Identify which cell holds the provided text, then report its [x, y] central coordinate. 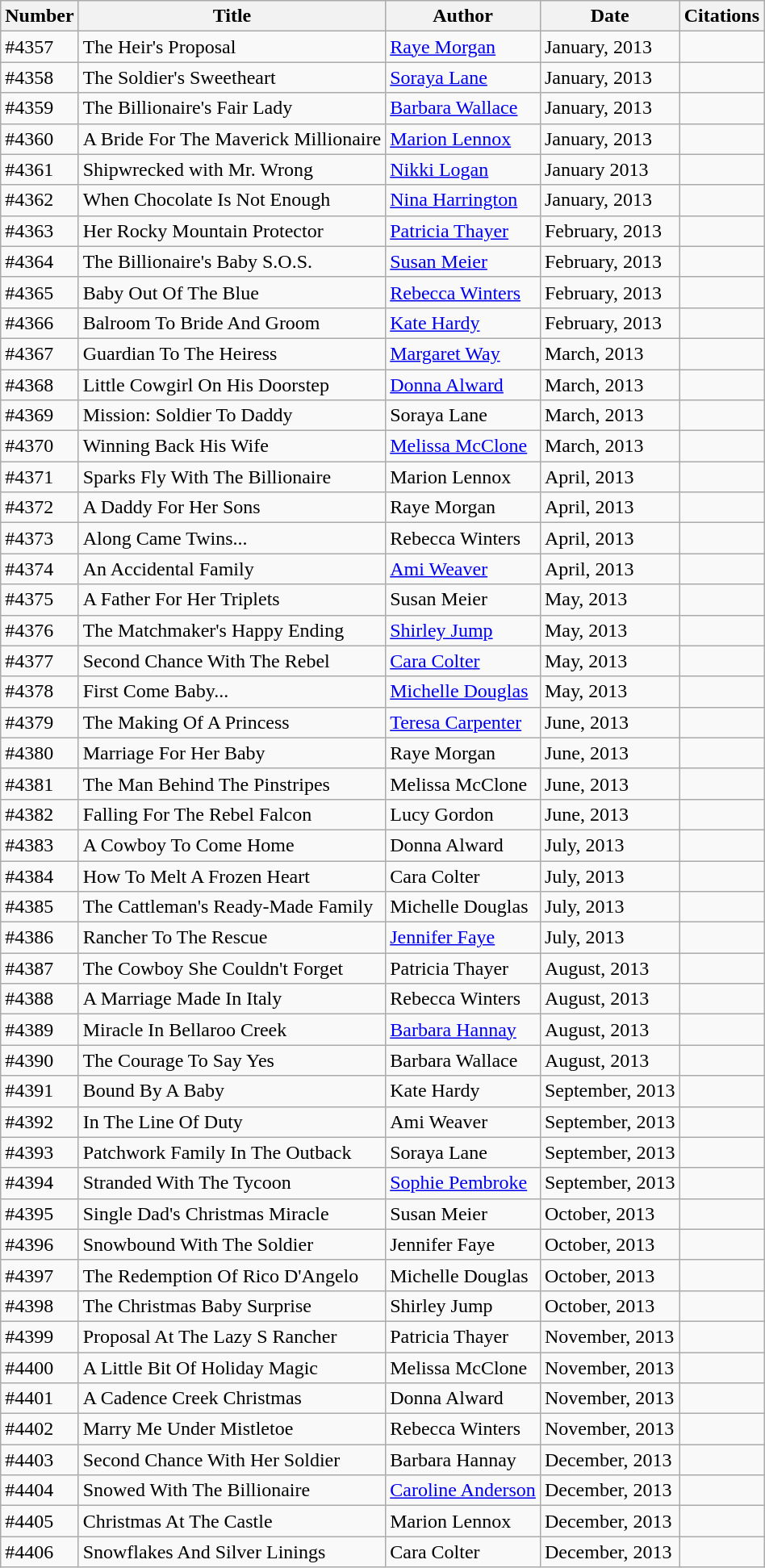
A Cowboy To Come Home [232, 845]
Falling For The Rebel Falcon [232, 814]
#4395 [40, 1214]
Nikki Logan [463, 169]
Teresa Carpenter [463, 722]
Sparks Fly With The Billionaire [232, 477]
The Billionaire's Fair Lady [232, 108]
#4396 [40, 1244]
#4398 [40, 1306]
#4378 [40, 692]
Second Chance With The Rebel [232, 661]
Patchwork Family In The Outback [232, 1152]
Stranded With The Tycoon [232, 1183]
How To Melt A Frozen Heart [232, 876]
Lucy Gordon [463, 814]
Snowed With The Billionaire [232, 1491]
#4387 [40, 968]
Balroom To Bride And Groom [232, 323]
#4366 [40, 323]
#4381 [40, 784]
#4399 [40, 1336]
Her Rocky Mountain Protector [232, 231]
The Cowboy She Couldn't Forget [232, 968]
Proposal At The Lazy S Rancher [232, 1336]
#4375 [40, 600]
Shipwrecked with Mr. Wrong [232, 169]
The Billionaire's Baby S.O.S. [232, 261]
#4383 [40, 845]
Bound By A Baby [232, 1091]
An Accidental Family [232, 569]
#4359 [40, 108]
Winning Back His Wife [232, 446]
Caroline Anderson [463, 1491]
#4364 [40, 261]
#4401 [40, 1399]
#4365 [40, 292]
Guardian To The Heiress [232, 353]
Miracle In Bellaroo Creek [232, 1030]
January 2013 [610, 169]
#4380 [40, 753]
Snowbound With The Soldier [232, 1244]
Sophie Pembroke [463, 1183]
#4362 [40, 200]
#4389 [40, 1030]
First Come Baby... [232, 692]
#4368 [40, 385]
#4384 [40, 876]
#4392 [40, 1122]
A Cadence Creek Christmas [232, 1399]
#4400 [40, 1368]
#4394 [40, 1183]
Single Dad's Christmas Miracle [232, 1214]
Little Cowgirl On His Doorstep [232, 385]
Citations [721, 16]
#4386 [40, 938]
A Little Bit Of Holiday Magic [232, 1368]
#4369 [40, 416]
#4397 [40, 1275]
The Cattleman's Ready-Made Family [232, 907]
#4393 [40, 1152]
#4372 [40, 508]
When Chocolate Is Not Enough [232, 200]
#4402 [40, 1429]
Snowflakes And Silver Linings [232, 1552]
#4360 [40, 139]
Rancher To The Rescue [232, 938]
#4388 [40, 999]
#4406 [40, 1552]
#4390 [40, 1060]
Title [232, 16]
#4374 [40, 569]
#4373 [40, 538]
Marriage For Her Baby [232, 753]
#4391 [40, 1091]
#4363 [40, 231]
#4382 [40, 814]
#4370 [40, 446]
#4385 [40, 907]
The Man Behind The Pinstripes [232, 784]
#4358 [40, 77]
#4404 [40, 1491]
Baby Out Of The Blue [232, 292]
Marry Me Under Mistletoe [232, 1429]
#4377 [40, 661]
The Heir's Proposal [232, 47]
#4403 [40, 1460]
The Making Of A Princess [232, 722]
#4367 [40, 353]
A Father For Her Triplets [232, 600]
The Christmas Baby Surprise [232, 1306]
#4361 [40, 169]
Date [610, 16]
Nina Harrington [463, 200]
The Soldier's Sweetheart [232, 77]
A Daddy For Her Sons [232, 508]
The Redemption Of Rico D'Angelo [232, 1275]
A Bride For The Maverick Millionaire [232, 139]
Margaret Way [463, 353]
Along Came Twins... [232, 538]
#4371 [40, 477]
Author [463, 16]
#4357 [40, 47]
Second Chance With Her Soldier [232, 1460]
The Matchmaker's Happy Ending [232, 630]
#4379 [40, 722]
The Courage To Say Yes [232, 1060]
In The Line Of Duty [232, 1122]
Number [40, 16]
Mission: Soldier To Daddy [232, 416]
Christmas At The Castle [232, 1521]
#4405 [40, 1521]
#4376 [40, 630]
A Marriage Made In Italy [232, 999]
